Identify which cell holds the provided text, then report its (x, y) central coordinate. 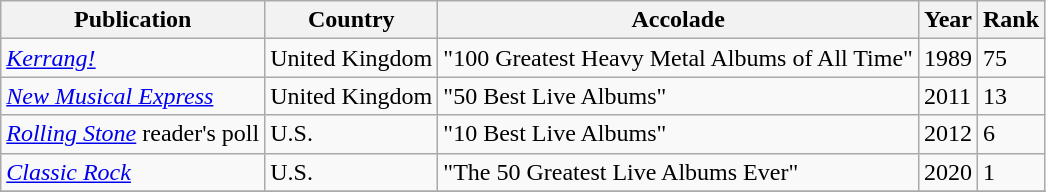
Year (948, 20)
Classic Rock (133, 172)
13 (1012, 96)
2020 (948, 172)
"10 Best Live Albums" (678, 134)
Kerrang! (133, 58)
New Musical Express (133, 96)
6 (1012, 134)
Country (352, 20)
"The 50 Greatest Live Albums Ever" (678, 172)
Rolling Stone reader's poll (133, 134)
1989 (948, 58)
1 (1012, 172)
Rank (1012, 20)
2011 (948, 96)
75 (1012, 58)
Accolade (678, 20)
2012 (948, 134)
"100 Greatest Heavy Metal Albums of All Time" (678, 58)
Publication (133, 20)
"50 Best Live Albums" (678, 96)
